Extract the (X, Y) coordinate from the center of the cell holding the provided text.  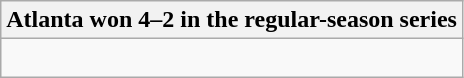
Atlanta won 4–2 in the regular-season series (232, 20)
